Capture the cell that displays the provided text and extract its [X, Y] central coordinate. 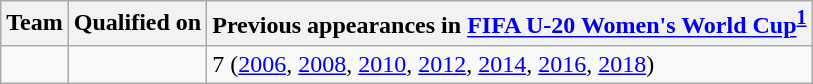
Team [35, 24]
Previous appearances in FIFA U-20 Women's World Cup1 [510, 24]
7 (2006, 2008, 2010, 2012, 2014, 2016, 2018) [510, 64]
Qualified on [137, 24]
